Determine the (X, Y) coordinate at the center of the cell enclosing the given text.  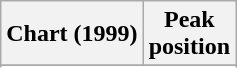
Chart (1999) (72, 34)
Peakposition (189, 34)
